Pinpoint the cell where the given text exists, returning its [x, y] midpoint coordinate. 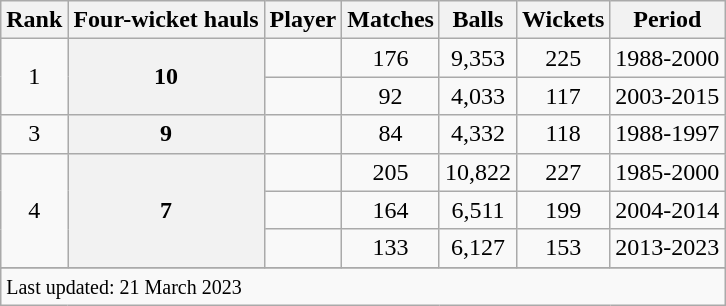
1985-2000 [668, 172]
164 [391, 210]
4 [34, 210]
227 [562, 172]
Wickets [562, 20]
176 [391, 58]
6,511 [478, 210]
Matches [391, 20]
9 [166, 134]
4,332 [478, 134]
10,822 [478, 172]
1988-1997 [668, 134]
84 [391, 134]
199 [562, 210]
118 [562, 134]
2004-2014 [668, 210]
4,033 [478, 96]
2003-2015 [668, 96]
2013-2023 [668, 248]
9,353 [478, 58]
Last updated: 21 March 2023 [363, 286]
Player [303, 20]
Period [668, 20]
225 [562, 58]
1988-2000 [668, 58]
7 [166, 210]
Rank [34, 20]
3 [34, 134]
205 [391, 172]
6,127 [478, 248]
153 [562, 248]
Four-wicket hauls [166, 20]
10 [166, 77]
1 [34, 77]
92 [391, 96]
Balls [478, 20]
117 [562, 96]
133 [391, 248]
